Return the (x, y) coordinate for the center point of the cell that contains the specified text.  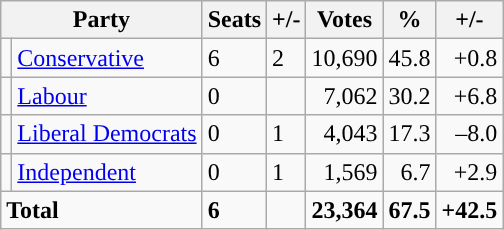
17.3 (410, 134)
45.8 (410, 58)
Seats (234, 20)
Votes (344, 20)
+42.5 (470, 210)
10,690 (344, 58)
6.7 (410, 172)
1,569 (344, 172)
Labour (107, 96)
2 (286, 58)
–8.0 (470, 134)
+6.8 (470, 96)
+0.8 (470, 58)
Total (102, 210)
67.5 (410, 210)
+2.9 (470, 172)
23,364 (344, 210)
4,043 (344, 134)
7,062 (344, 96)
Liberal Democrats (107, 134)
% (410, 20)
30.2 (410, 96)
Party (102, 20)
Independent (107, 172)
Conservative (107, 58)
